Return (x, y) of the center of cell containing provided text 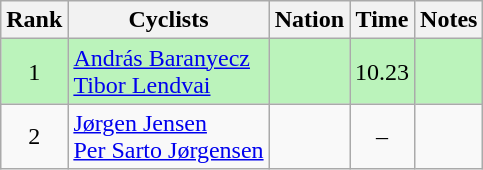
– (382, 136)
10.23 (382, 72)
2 (34, 136)
1 (34, 72)
Cyclists (168, 20)
Time (382, 20)
Jørgen JensenPer Sarto Jørgensen (168, 136)
Nation (309, 20)
Notes (449, 20)
Rank (34, 20)
András BaranyeczTibor Lendvai (168, 72)
